Return the [X, Y] coordinate for the center point of the cell that contains the specified text.  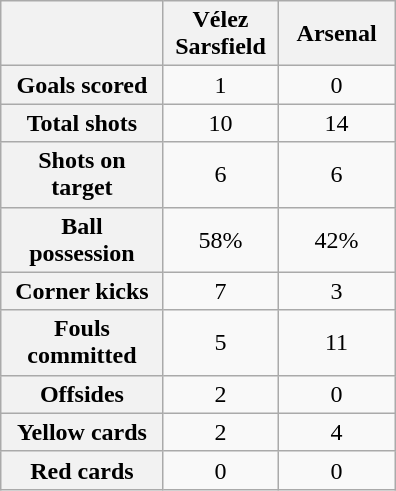
Arsenal [337, 34]
3 [337, 291]
14 [337, 123]
1 [220, 85]
Corner kicks [82, 291]
Total shots [82, 123]
10 [220, 123]
Ball possession [82, 240]
5 [220, 342]
11 [337, 342]
42% [337, 240]
Yellow cards [82, 432]
7 [220, 291]
58% [220, 240]
Goals scored [82, 85]
Vélez Sarsfield [220, 34]
Shots on target [82, 174]
Red cards [82, 470]
Offsides [82, 394]
4 [337, 432]
Fouls committed [82, 342]
